Output the [x, y] coordinate of the center of the cell containing the given text.  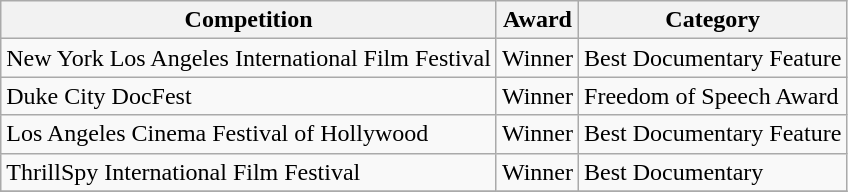
Los Angeles Cinema Festival of Hollywood [249, 134]
Award [537, 20]
ThrillSpy International Film Festival [249, 172]
New York Los Angeles International Film Festival [249, 58]
Competition [249, 20]
Best Documentary [713, 172]
Freedom of Speech Award [713, 96]
Duke City DocFest [249, 96]
Category [713, 20]
